Pinpoint the cell where the given text exists, returning its [x, y] midpoint coordinate. 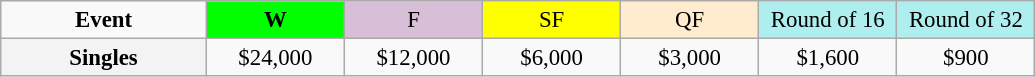
Event [104, 20]
W [275, 20]
$12,000 [413, 58]
$24,000 [275, 58]
$900 [966, 58]
Round of 16 [828, 20]
F [413, 20]
$6,000 [552, 58]
QF [690, 20]
Round of 32 [966, 20]
SF [552, 20]
Singles [104, 58]
$1,600 [828, 58]
$3,000 [690, 58]
